Capture the cell that displays the provided text and extract its [x, y] central coordinate. 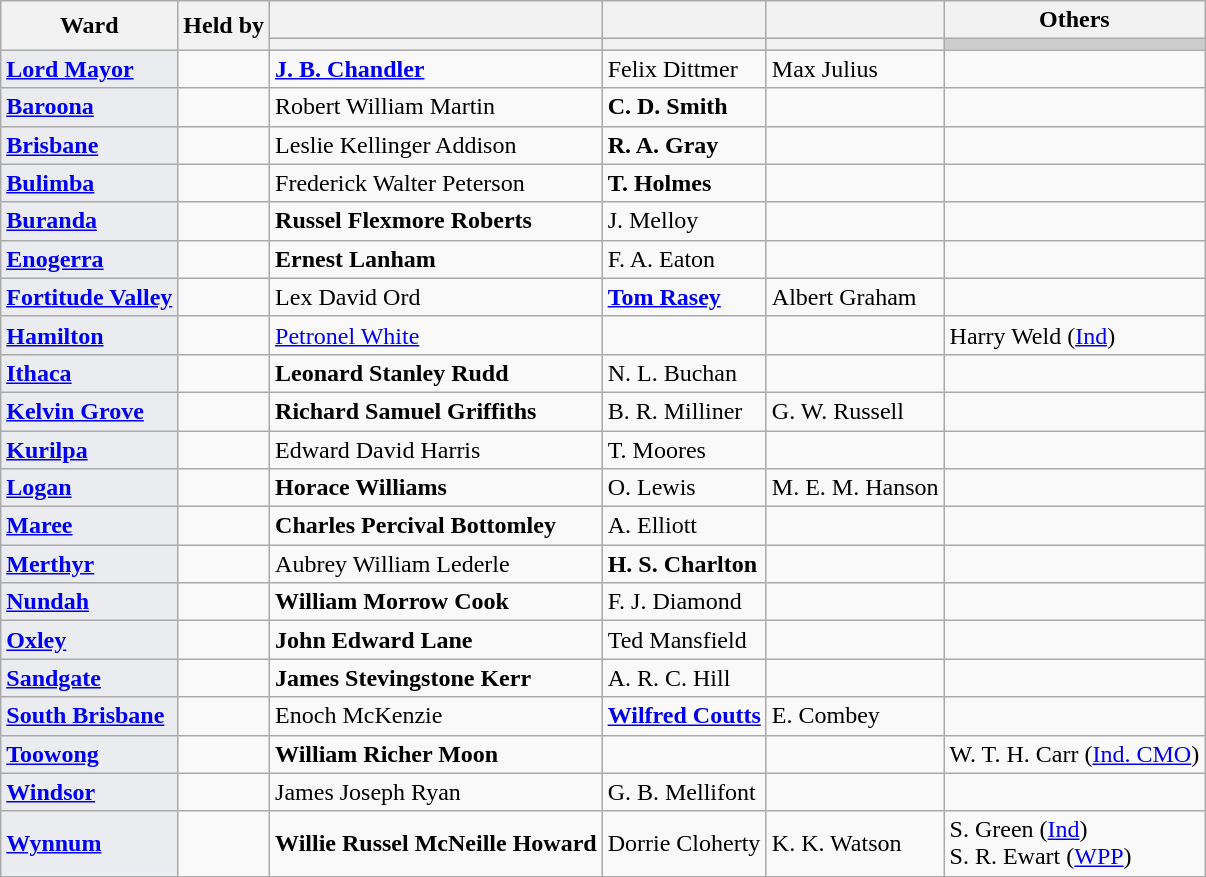
A. Elliott [684, 526]
Max Julius [855, 69]
Dorrie Cloherty [684, 844]
Kurilpa [90, 449]
Ernest Lanham [436, 259]
Charles Percival Bottomley [436, 526]
Horace Williams [436, 488]
Sandgate [90, 678]
H. S. Charlton [684, 564]
Aubrey William Lederle [436, 564]
Lord Mayor [90, 69]
Frederick Walter Peterson [436, 183]
C. D. Smith [684, 107]
Robert William Martin [436, 107]
Harry Weld (Ind) [1074, 335]
W. T. H. Carr (Ind. CMO) [1074, 754]
James Joseph Ryan [436, 792]
Enoch McKenzie [436, 716]
G. W. Russell [855, 411]
Ted Mansfield [684, 640]
Merthyr [90, 564]
Kelvin Grove [90, 411]
Nundah [90, 602]
Others [1074, 20]
Oxley [90, 640]
Brisbane [90, 145]
Ward [90, 26]
E. Combey [855, 716]
Lex David Ord [436, 297]
F. J. Diamond [684, 602]
Albert Graham [855, 297]
Logan [90, 488]
Enogerra [90, 259]
G. B. Mellifont [684, 792]
Maree [90, 526]
Edward David Harris [436, 449]
M. E. M. Hanson [855, 488]
J. B. Chandler [436, 69]
Windsor [90, 792]
J. Melloy [684, 221]
Russel Flexmore Roberts [436, 221]
T. Moores [684, 449]
Wilfred Coutts [684, 716]
T. Holmes [684, 183]
S. Green (Ind) S. R. Ewart (WPP) [1074, 844]
South Brisbane [90, 716]
James Stevingstone Kerr [436, 678]
Wynnum [90, 844]
Petronel White [436, 335]
Hamilton [90, 335]
Fortitude Valley [90, 297]
Richard Samuel Griffiths [436, 411]
B. R. Milliner [684, 411]
William Morrow Cook [436, 602]
Felix Dittmer [684, 69]
K. K. Watson [855, 844]
Baroona [90, 107]
John Edward Lane [436, 640]
Bulimba [90, 183]
Tom Rasey [684, 297]
Leslie Kellinger Addison [436, 145]
Leonard Stanley Rudd [436, 373]
William Richer Moon [436, 754]
A. R. C. Hill [684, 678]
F. A. Eaton [684, 259]
Buranda [90, 221]
Toowong [90, 754]
R. A. Gray [684, 145]
O. Lewis [684, 488]
N. L. Buchan [684, 373]
Held by [224, 26]
Willie Russel McNeille Howard [436, 844]
Ithaca [90, 373]
